Identify which cell holds the provided text, then report its (x, y) central coordinate. 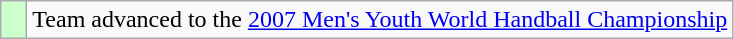
Team advanced to the 2007 Men's Youth World Handball Championship (380, 20)
